From the cell containing the given text, extract its center point as (x, y) coordinate. 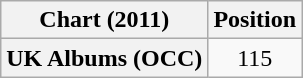
Chart (2011) (104, 20)
115 (255, 58)
Position (255, 20)
UK Albums (OCC) (104, 58)
